Detect which cell encompasses the target text, then output its (x, y) center coordinate. 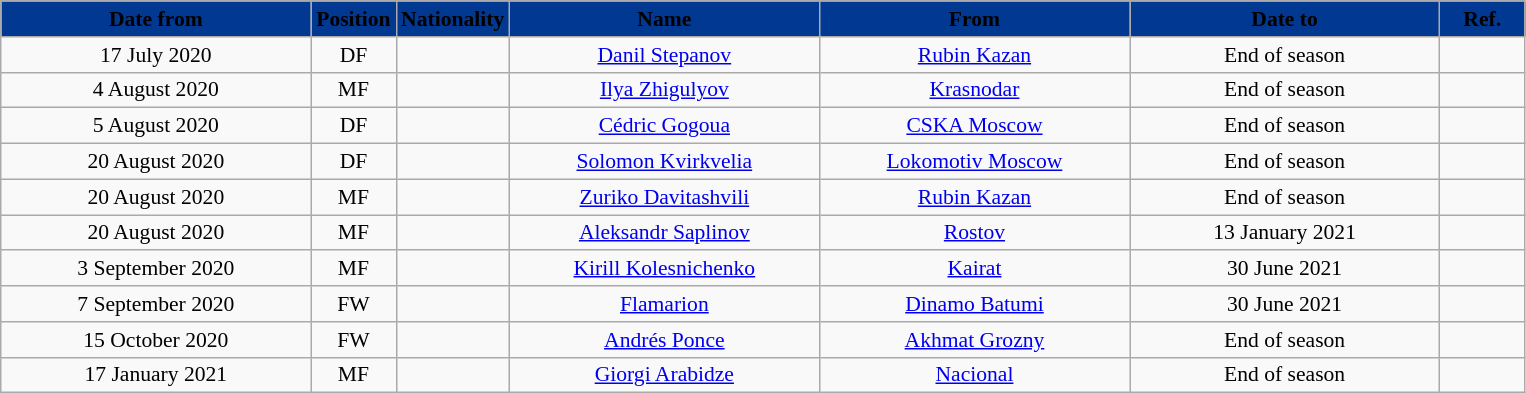
Kirill Kolesnichenko (664, 269)
Andrés Ponce (664, 340)
Lokomotiv Moscow (974, 162)
Aleksandr Saplinov (664, 233)
Position (354, 19)
From (974, 19)
Ref. (1482, 19)
13 January 2021 (1285, 233)
Date from (156, 19)
Rostov (974, 233)
Akhmat Grozny (974, 340)
17 January 2021 (156, 375)
Danil Stepanov (664, 55)
Zuriko Davitashvili (664, 197)
Ilya Zhigulyov (664, 90)
Kairat (974, 269)
Giorgi Arabidze (664, 375)
Flamarion (664, 304)
17 July 2020 (156, 55)
Dinamo Batumi (974, 304)
Name (664, 19)
CSKA Moscow (974, 126)
3 September 2020 (156, 269)
4 August 2020 (156, 90)
Date to (1285, 19)
15 October 2020 (156, 340)
Nacional (974, 375)
Krasnodar (974, 90)
7 September 2020 (156, 304)
5 August 2020 (156, 126)
Solomon Kvirkvelia (664, 162)
Nationality (452, 19)
Cédric Gogoua (664, 126)
